For the text-containing cell, return its midpoint in [x, y] coordinate format. 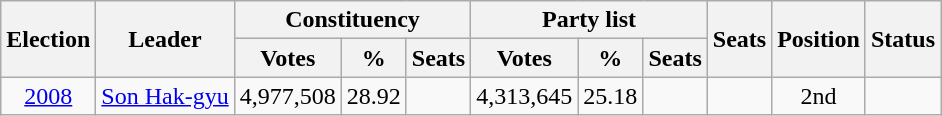
2nd [819, 96]
Constituency [352, 20]
Position [819, 39]
2008 [48, 96]
25.18 [610, 96]
4,977,508 [288, 96]
Party list [590, 20]
Status [902, 39]
28.92 [374, 96]
Leader [165, 39]
Election [48, 39]
4,313,645 [524, 96]
Son Hak-gyu [165, 96]
